Output the (X, Y) coordinate of the center of the cell containing the given text.  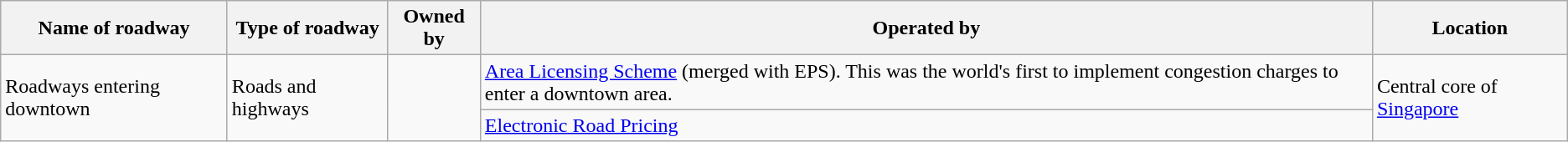
Location (1469, 28)
Electronic Road Pricing (926, 125)
Type of roadway (307, 28)
Name of roadway (114, 28)
Central core of Singapore (1469, 99)
Roads and highways (307, 99)
Area Licensing Scheme (merged with EPS). This was the world's first to implement congestion charges to enter a downtown area. (926, 82)
Operated by (926, 28)
Roadways entering downtown (114, 99)
Owned by (434, 28)
